Return (X, Y) of the center of cell containing provided text 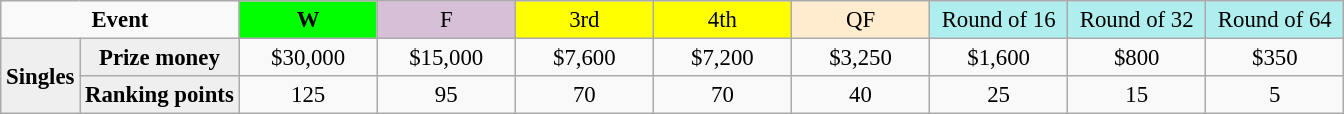
Round of 16 (999, 20)
$1,600 (999, 58)
Round of 64 (1275, 20)
Event (120, 20)
Singles (40, 76)
$7,200 (722, 58)
W (308, 20)
QF (860, 20)
$15,000 (446, 58)
Prize money (160, 58)
25 (999, 95)
$800 (1137, 58)
40 (860, 95)
$7,600 (584, 58)
Round of 32 (1137, 20)
$30,000 (308, 58)
4th (722, 20)
Ranking points (160, 95)
125 (308, 95)
$350 (1275, 58)
$3,250 (860, 58)
F (446, 20)
95 (446, 95)
3rd (584, 20)
15 (1137, 95)
5 (1275, 95)
